Find where the given text appears and provide that cell's center as [x, y] coordinate. 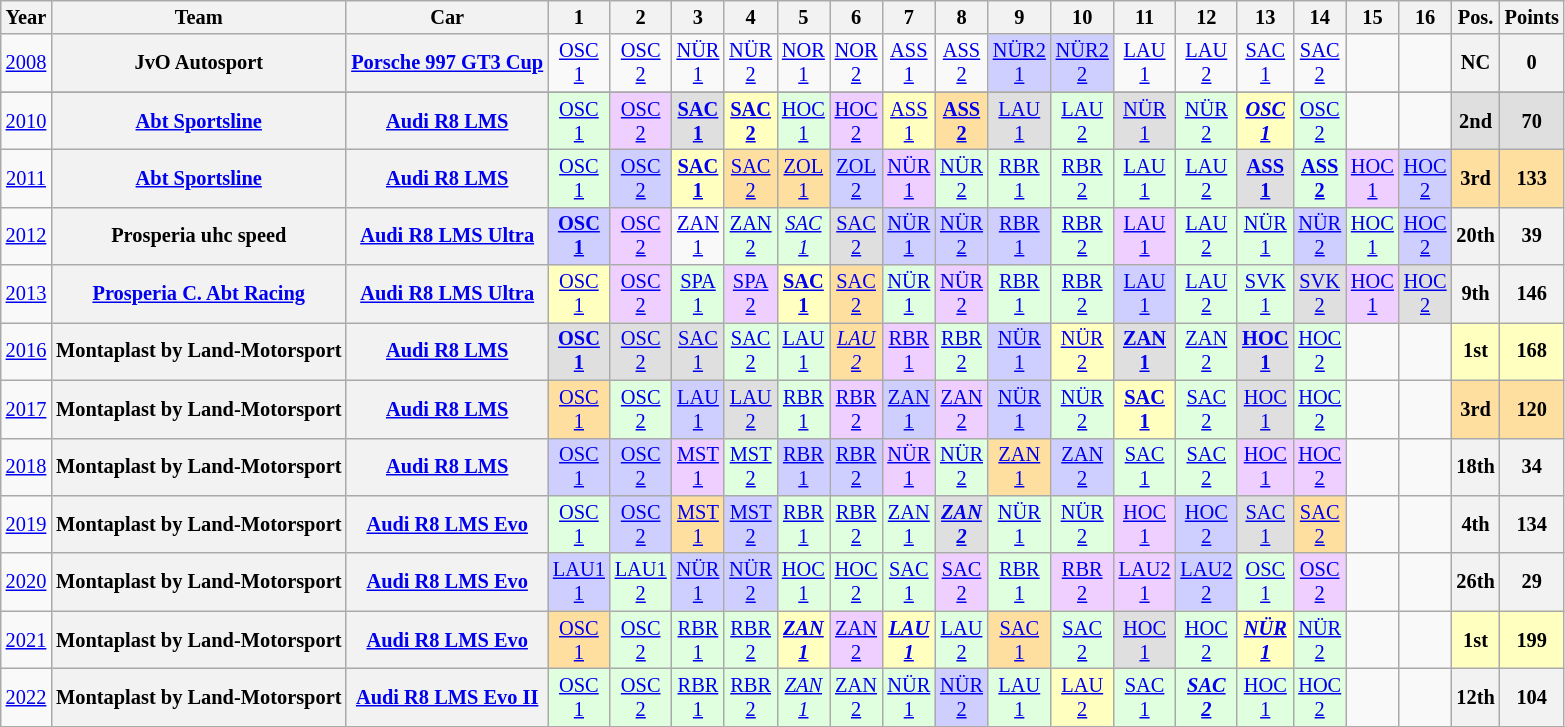
70 [1532, 121]
13 [1265, 17]
7 [908, 17]
SVK1 [1265, 294]
134 [1532, 524]
1 [579, 17]
JvO Autosport [198, 63]
ZOL2 [856, 178]
9 [1020, 17]
20th [1475, 236]
Audi R8 LMS Evo II [447, 697]
39 [1532, 236]
Team [198, 17]
15 [1372, 17]
4th [1475, 524]
0 [1532, 63]
120 [1532, 409]
2013 [26, 294]
18th [1475, 467]
SPA2 [750, 294]
8 [962, 17]
Porsche 997 GT3 Cup [447, 63]
3 [698, 17]
10 [1082, 17]
2017 [26, 409]
2008 [26, 63]
133 [1532, 178]
NÜR22 [1082, 63]
SVK2 [1320, 294]
12th [1475, 697]
2011 [26, 178]
2010 [26, 121]
NC [1475, 63]
2nd [1475, 121]
168 [1532, 351]
5 [804, 17]
6 [856, 17]
NOR2 [856, 63]
2022 [26, 697]
29 [1532, 582]
Car [447, 17]
LAU11 [579, 582]
SPA1 [698, 294]
34 [1532, 467]
2018 [26, 467]
12 [1206, 17]
16 [1426, 17]
9th [1475, 294]
104 [1532, 697]
Year [26, 17]
4 [750, 17]
Points [1532, 17]
2 [641, 17]
LAU21 [1145, 582]
199 [1532, 640]
LAU12 [641, 582]
26th [1475, 582]
LAU22 [1206, 582]
2021 [26, 640]
2019 [26, 524]
Prosperia C. Abt Racing [198, 294]
2012 [26, 236]
NÜR21 [1020, 63]
Pos. [1475, 17]
11 [1145, 17]
Prosperia uhc speed [198, 236]
2020 [26, 582]
NOR1 [804, 63]
14 [1320, 17]
146 [1532, 294]
2016 [26, 351]
ZOL1 [804, 178]
